For the text-containing cell, return its midpoint in (X, Y) coordinate format. 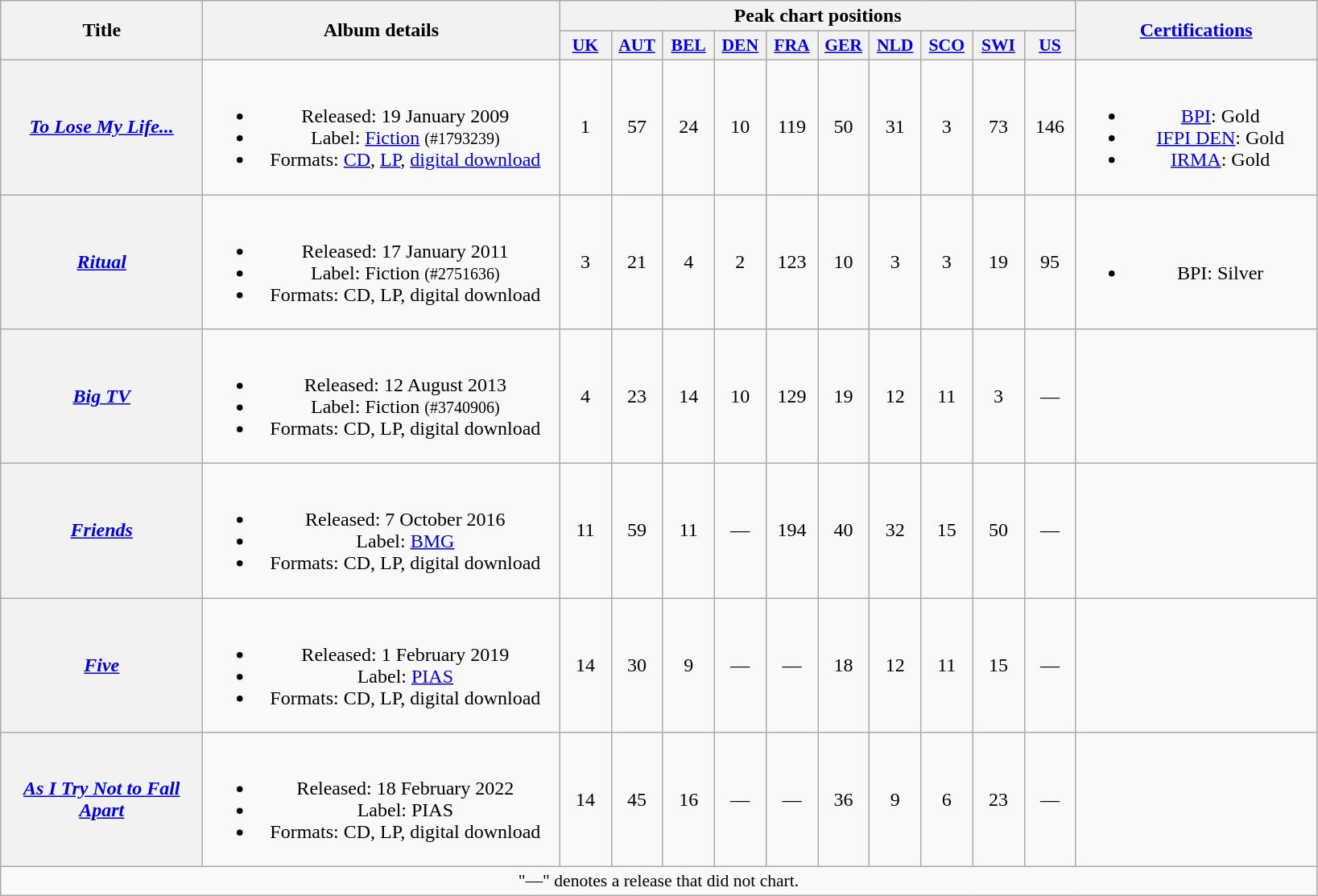
16 (688, 800)
Released: 1 February 2019Label: PIASFormats: CD, LP, digital download (382, 665)
To Lose My Life... (101, 127)
US (1050, 46)
AUT (637, 46)
24 (688, 127)
146 (1050, 127)
57 (637, 127)
32 (895, 531)
6 (947, 800)
Released: 7 October 2016Label: BMGFormats: CD, LP, digital download (382, 531)
95 (1050, 262)
Released: 17 January 2011Label: Fiction (#2751636)Formats: CD, LP, digital download (382, 262)
18 (844, 665)
FRA (791, 46)
123 (791, 262)
73 (998, 127)
129 (791, 396)
1 (585, 127)
Released: 12 August 2013Label: Fiction (#3740906)Formats: CD, LP, digital download (382, 396)
"—" denotes a release that did not chart. (659, 882)
DEN (740, 46)
Title (101, 31)
UK (585, 46)
30 (637, 665)
BPI: Silver (1196, 262)
NLD (895, 46)
BEL (688, 46)
36 (844, 800)
Friends (101, 531)
Released: 19 January 2009Label: Fiction (#1793239)Formats: CD, LP, digital download (382, 127)
Ritual (101, 262)
Peak chart positions (818, 16)
Certifications (1196, 31)
45 (637, 800)
2 (740, 262)
Big TV (101, 396)
SWI (998, 46)
Album details (382, 31)
40 (844, 531)
21 (637, 262)
Released: 18 February 2022Label: PIASFormats: CD, LP, digital download (382, 800)
Five (101, 665)
SCO (947, 46)
119 (791, 127)
59 (637, 531)
BPI: GoldIFPI DEN: GoldIRMA: Gold (1196, 127)
194 (791, 531)
As I Try Not to Fall Apart (101, 800)
31 (895, 127)
GER (844, 46)
